For the text-containing cell, return its midpoint in [X, Y] coordinate format. 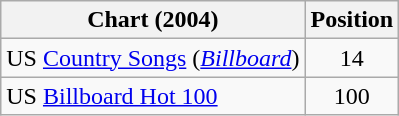
Chart (2004) [153, 20]
US Country Songs (Billboard) [153, 58]
14 [352, 58]
US Billboard Hot 100 [153, 96]
Position [352, 20]
100 [352, 96]
